Find where the given text appears and provide that cell's center as (x, y) coordinate. 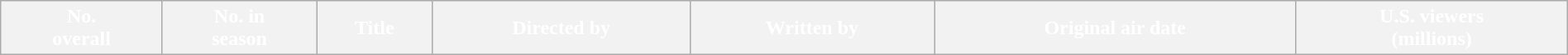
Title (375, 28)
U.S. viewers(millions) (1432, 28)
Written by (812, 28)
No. inseason (239, 28)
No.overall (82, 28)
Original air date (1115, 28)
Directed by (561, 28)
